Provide the (X, Y) coordinate of the cell's center where the given text is located.  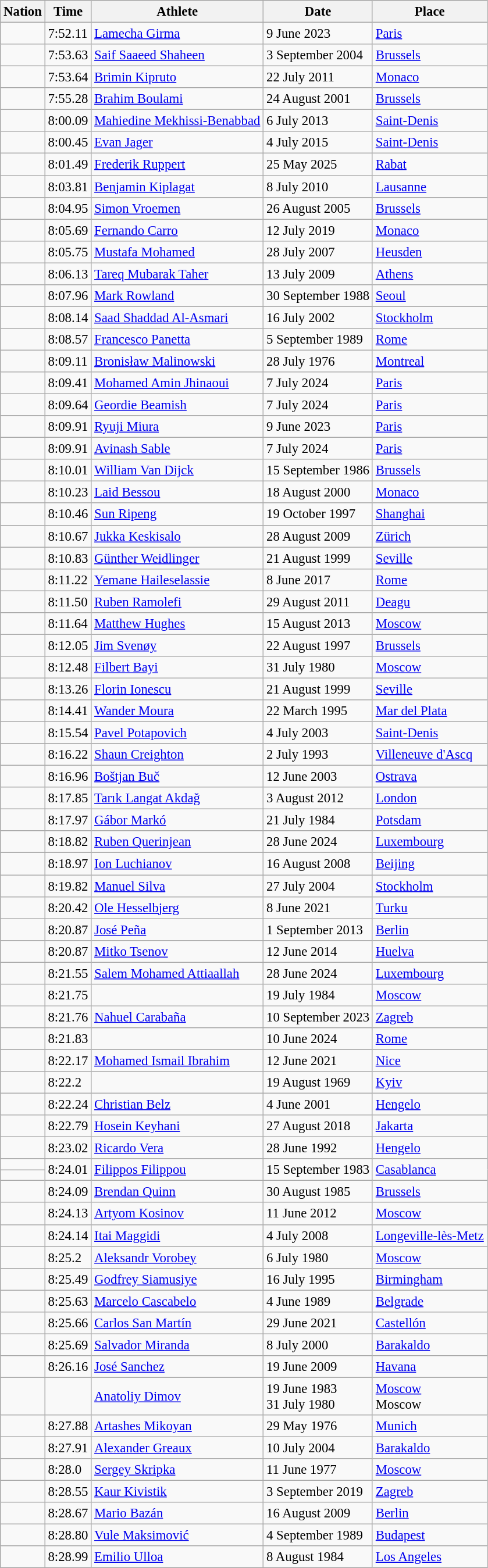
4 July 2015 (318, 142)
28 July 1976 (318, 361)
Fernando Carro (177, 230)
29 May 1976 (318, 1426)
Wander Moura (177, 711)
8:12.48 (68, 667)
8:22.2 (68, 1083)
8:19.82 (68, 886)
8:07.96 (68, 296)
16 July 1995 (318, 1279)
8:22.17 (68, 1060)
Munich (429, 1426)
16 July 2002 (318, 317)
William Van Dijck (177, 470)
Frederik Ruppert (177, 165)
Kaur Kivistik (177, 1492)
Mohamed Ismail Ibrahim (177, 1060)
8:11.64 (68, 624)
Geordie Beamish (177, 405)
29 June 2021 (318, 1323)
8:03.81 (68, 187)
Christian Belz (177, 1105)
Longeville-lès-Metz (429, 1235)
Itai Maggidi (177, 1235)
3 September 2004 (318, 55)
11 June 2012 (318, 1214)
8:08.57 (68, 340)
8:08.14 (68, 317)
Shaun Creighton (177, 755)
4 June 1989 (318, 1301)
8:28.0 (68, 1470)
8:16.22 (68, 755)
8:21.55 (68, 973)
Saif Saaeed Shaheen (177, 55)
21 July 1984 (318, 820)
Birmingham (429, 1279)
London (429, 798)
Anatoliy Dimov (177, 1396)
12 June 2014 (318, 951)
8:09.64 (68, 405)
22 July 2011 (318, 77)
31 July 1980 (318, 667)
Turku (429, 908)
7:52.11 (68, 34)
8:17.97 (68, 820)
8:21.76 (68, 1017)
Ryuji Miura (177, 427)
28 June 1992 (318, 1148)
Nation (23, 12)
Artyom Kosinov (177, 1214)
8:21.75 (68, 995)
Deagu (429, 602)
8:17.85 (68, 798)
Casablanca (429, 1170)
Laid Bessou (177, 492)
Carlos San Martín (177, 1323)
8:13.26 (68, 689)
Mark Rowland (177, 296)
7:55.28 (68, 99)
10 September 2023 (318, 1017)
Nice (429, 1060)
Potsdam (429, 820)
8:21.83 (68, 1039)
8:28.80 (68, 1535)
Florin Ionescu (177, 689)
Mitko Tsenov (177, 951)
Pavel Potapovich (177, 733)
Sergey Skripka (177, 1470)
19 June 1983 31 July 1980 (318, 1396)
Ruben Querinjean (177, 842)
11 June 1977 (318, 1470)
8 July 2010 (318, 187)
8:25.66 (68, 1323)
Boštjan Buč (177, 777)
7:53.64 (68, 77)
1 September 2013 (318, 930)
10 July 2004 (318, 1448)
27 August 2018 (318, 1126)
4 July 2008 (318, 1235)
8:25.2 (68, 1258)
Brimin Kipruto (177, 77)
Salvador Miranda (177, 1345)
13 July 2009 (318, 274)
Time (68, 12)
18 August 2000 (318, 492)
Tarık Langat Akdağ (177, 798)
Mohamed Amin Jhinaoui (177, 383)
19 October 1997 (318, 515)
8:10.23 (68, 492)
27 July 2004 (318, 886)
Salem Mohamed Attiaallah (177, 973)
8:22.79 (68, 1126)
Castellón (429, 1323)
Günther Weidlinger (177, 558)
Heusden (429, 252)
4 July 2003 (318, 733)
8:22.24 (68, 1105)
Hosein Keyhani (177, 1126)
2 July 1993 (318, 755)
8:16.96 (68, 777)
8:04.95 (68, 208)
Mar del Plata (429, 711)
Place (429, 12)
15 September 1986 (318, 470)
Saad Shaddad Al-Asmari (177, 317)
Lamecha Girma (177, 34)
22 March 1995 (318, 711)
José Sanchez (177, 1367)
Vule Maksimović (177, 1535)
Kyiv (429, 1083)
8:28.55 (68, 1492)
16 August 2009 (318, 1513)
Bronisław Malinowski (177, 361)
Matthew Hughes (177, 624)
Athlete (177, 12)
Brendan Quinn (177, 1192)
Avinash Sable (177, 449)
8:24.14 (68, 1235)
19 July 1984 (318, 995)
28 July 2007 (318, 252)
8 June 2017 (318, 580)
8:01.49 (68, 165)
Mahiedine Mekhissi-Benabbad (177, 121)
Filbert Bayi (177, 667)
28 August 2009 (318, 536)
8:00.45 (68, 142)
Lausanne (429, 187)
8:20.42 (68, 908)
5 September 1989 (318, 340)
25 May 2025 (318, 165)
6 July 2013 (318, 121)
8:26.16 (68, 1367)
Athens (429, 274)
Jakarta (429, 1126)
8:23.02 (68, 1148)
8:27.91 (68, 1448)
Jim Svenøy (177, 645)
José Peña (177, 930)
8:10.83 (68, 558)
3 August 2012 (318, 798)
7:53.63 (68, 55)
12 June 2021 (318, 1060)
8:14.41 (68, 711)
Aleksandr Vorobey (177, 1258)
8:24.01 (68, 1170)
Benjamin Kiplagat (177, 187)
16 August 2008 (318, 864)
Seoul (429, 296)
8:27.88 (68, 1426)
8:11.22 (68, 580)
Ion Luchianov (177, 864)
4 June 2001 (318, 1105)
Simon Vroemen (177, 208)
8:10.01 (68, 470)
Montreal (429, 361)
8 June 2021 (318, 908)
Ruben Ramolefi (177, 602)
Tareq Mubarak Taher (177, 274)
15 August 2013 (318, 624)
Villeneuve d'Ascq (429, 755)
Filippos Filippou (177, 1170)
12 June 2003 (318, 777)
Mustafa Mohamed (177, 252)
Evan Jager (177, 142)
Budapest (429, 1535)
8:05.69 (68, 230)
Moscow Moscow (429, 1396)
Zürich (429, 536)
8 July 2000 (318, 1345)
8:09.41 (68, 383)
Brahim Boulami (177, 99)
30 August 1985 (318, 1192)
Shanghai (429, 515)
8:24.09 (68, 1192)
Yemane Haileselassie (177, 580)
Beijing (429, 864)
Sun Ripeng (177, 515)
19 June 2009 (318, 1367)
8:25.63 (68, 1301)
8:24.13 (68, 1214)
8:15.54 (68, 733)
8:18.97 (68, 864)
Artashes Mikoyan (177, 1426)
Ole Hesselbjerg (177, 908)
Huelva (429, 951)
8:06.13 (68, 274)
8:09.11 (68, 361)
15 September 1983 (318, 1170)
8:18.82 (68, 842)
Marcelo Cascabelo (177, 1301)
22 August 1997 (318, 645)
Ricardo Vera (177, 1148)
Date (318, 12)
26 August 2005 (318, 208)
Nahuel Carabaña (177, 1017)
8:25.69 (68, 1345)
Manuel Silva (177, 886)
Alexander Greaux (177, 1448)
Jukka Keskisalo (177, 536)
Francesco Panetta (177, 340)
Gábor Markó (177, 820)
4 September 1989 (318, 1535)
8:12.05 (68, 645)
8:28.67 (68, 1513)
8:05.75 (68, 252)
6 July 1980 (318, 1258)
12 July 2019 (318, 230)
24 August 2001 (318, 99)
30 September 1988 (318, 296)
8:10.67 (68, 536)
8:10.46 (68, 515)
Mario Bazán (177, 1513)
Havana (429, 1367)
19 August 1969 (318, 1083)
8:25.49 (68, 1279)
8:00.09 (68, 121)
Rabat (429, 165)
Belgrade (429, 1301)
Ostrava (429, 777)
29 August 2011 (318, 602)
10 June 2024 (318, 1039)
8:11.50 (68, 602)
Godfrey Siamusiye (177, 1279)
3 September 2019 (318, 1492)
